Provide the (X, Y) coordinate of the cell's center where the given text is located.  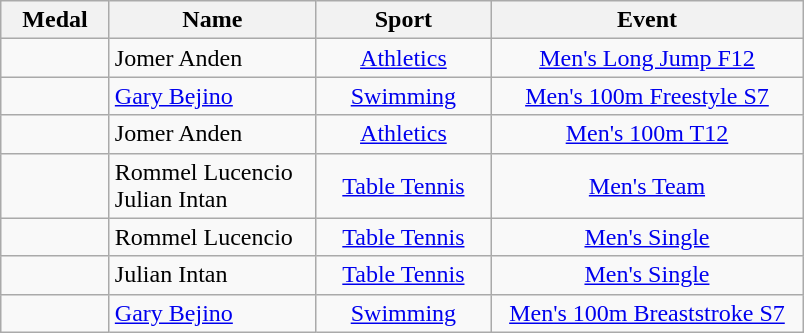
Men's 100m Freestyle S7 (646, 96)
Men's Long Jump F12 (646, 58)
Name (212, 20)
Sport (403, 20)
Rommel LucencioJulian Intan (212, 186)
Men's 100m Breaststroke S7 (646, 313)
Event (646, 20)
Men's 100m T12 (646, 134)
Julian Intan (212, 275)
Medal (56, 20)
Men's Team (646, 186)
Rommel Lucencio (212, 237)
